Return (X, Y) of the center of cell containing provided text 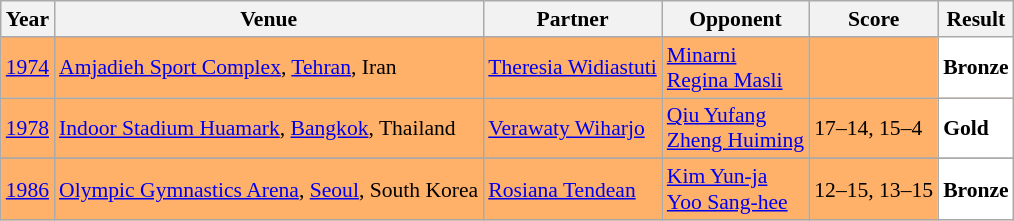
Qiu Yufang Zheng Huiming (736, 128)
17–14, 15–4 (874, 128)
Theresia Widiastuti (572, 68)
Kim Yun-ja Yoo Sang-hee (736, 190)
1978 (28, 128)
Opponent (736, 19)
Score (874, 19)
1974 (28, 68)
Partner (572, 19)
Indoor Stadium Huamark, Bangkok, Thailand (268, 128)
Venue (268, 19)
Result (976, 19)
Verawaty Wiharjo (572, 128)
Year (28, 19)
Amjadieh Sport Complex, Tehran, Iran (268, 68)
Gold (976, 128)
1986 (28, 190)
Olympic Gymnastics Arena, Seoul, South Korea (268, 190)
12–15, 13–15 (874, 190)
Minarni Regina Masli (736, 68)
Rosiana Tendean (572, 190)
